Identify which cell holds the provided text, then report its [x, y] central coordinate. 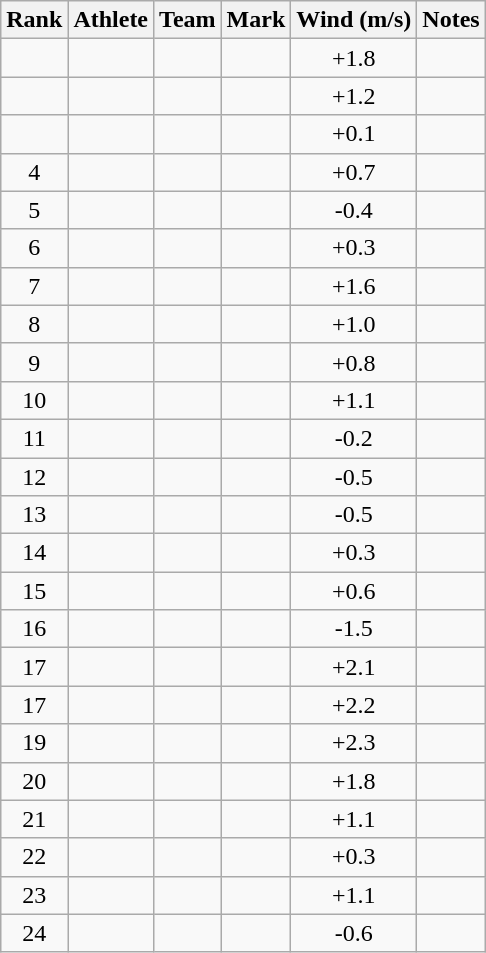
12 [34, 477]
-0.4 [354, 210]
+1.6 [354, 286]
5 [34, 210]
+0.8 [354, 362]
Rank [34, 20]
+1.0 [354, 324]
Team [188, 20]
11 [34, 438]
9 [34, 362]
7 [34, 286]
23 [34, 895]
-1.5 [354, 629]
+0.6 [354, 591]
16 [34, 629]
14 [34, 553]
+0.1 [354, 134]
Mark [256, 20]
4 [34, 172]
+1.2 [354, 96]
20 [34, 781]
+2.2 [354, 705]
24 [34, 933]
21 [34, 819]
8 [34, 324]
15 [34, 591]
-0.6 [354, 933]
Notes [451, 20]
+2.1 [354, 667]
+0.7 [354, 172]
6 [34, 248]
22 [34, 857]
-0.2 [354, 438]
+2.3 [354, 743]
10 [34, 400]
19 [34, 743]
Wind (m/s) [354, 20]
13 [34, 515]
Athlete [111, 20]
